Output the (X, Y) coordinate of the center of the cell containing the given text.  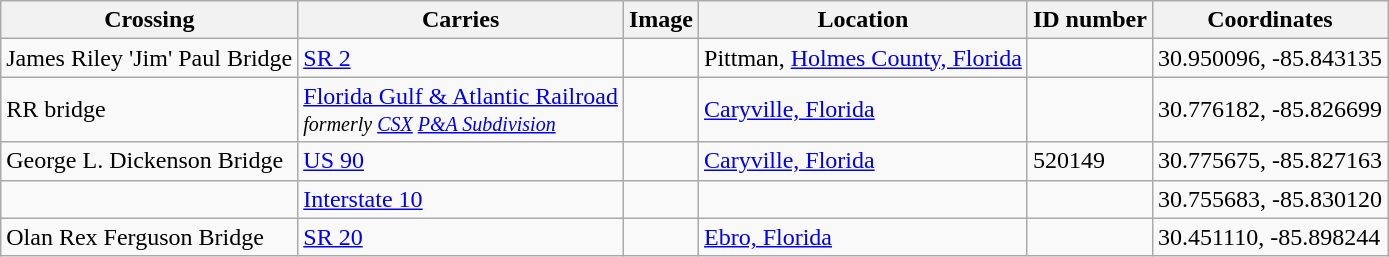
520149 (1090, 161)
Coordinates (1270, 20)
James Riley 'Jim' Paul Bridge (150, 58)
Interstate 10 (461, 199)
Image (660, 20)
SR 2 (461, 58)
30.775675, -85.827163 (1270, 161)
Ebro, Florida (864, 237)
SR 20 (461, 237)
George L. Dickenson Bridge (150, 161)
Olan Rex Ferguson Bridge (150, 237)
Florida Gulf & Atlantic Railroad formerly CSX P&A Subdivision (461, 110)
30.950096, -85.843135 (1270, 58)
Carries (461, 20)
Crossing (150, 20)
RR bridge (150, 110)
30.755683, -85.830120 (1270, 199)
Pittman, Holmes County, Florida (864, 58)
30.776182, -85.826699 (1270, 110)
US 90 (461, 161)
Location (864, 20)
30.451110, -85.898244 (1270, 237)
ID number (1090, 20)
